Locate the cell with the specified text and output its (X, Y) center coordinate. 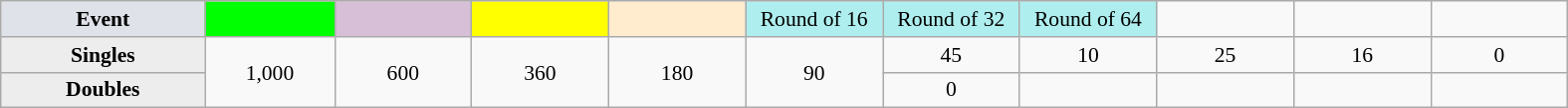
Round of 32 (951, 19)
25 (1226, 55)
600 (403, 72)
Round of 64 (1088, 19)
16 (1362, 55)
Round of 16 (814, 19)
180 (677, 72)
360 (541, 72)
90 (814, 72)
45 (951, 55)
Event (104, 19)
10 (1088, 55)
Singles (104, 55)
1,000 (270, 72)
Doubles (104, 90)
